Scan for the cell matching the given text and deliver its (X, Y) coordinate at center. 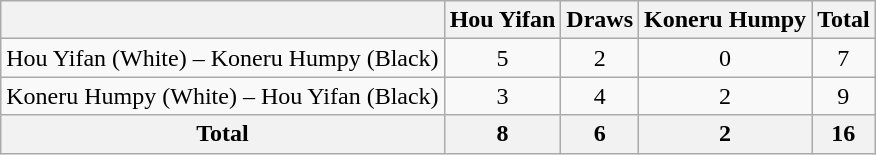
8 (502, 134)
Hou Yifan (502, 20)
9 (844, 96)
4 (600, 96)
Draws (600, 20)
Koneru Humpy (726, 20)
0 (726, 58)
5 (502, 58)
Koneru Humpy (White) – Hou Yifan (Black) (222, 96)
6 (600, 134)
7 (844, 58)
16 (844, 134)
3 (502, 96)
Hou Yifan (White) – Koneru Humpy (Black) (222, 58)
